Search for the cell housing the specified text and yield its (X, Y) center coordinate. 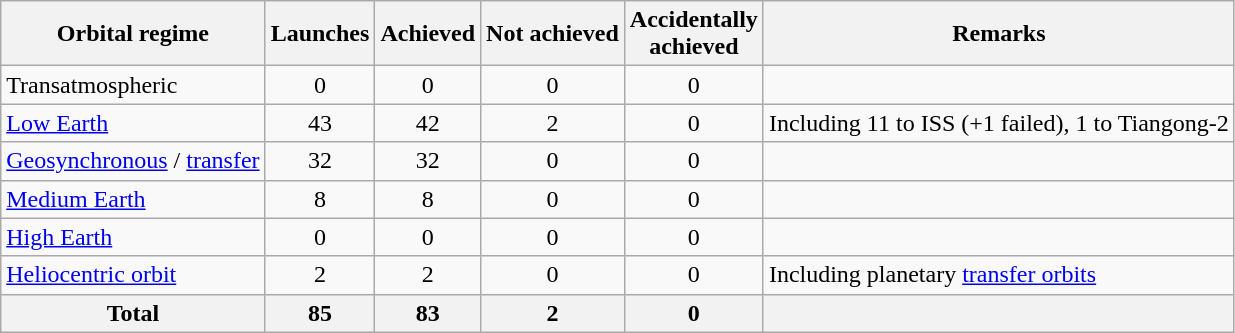
Heliocentric orbit (133, 275)
83 (428, 313)
Low Earth (133, 123)
Orbital regime (133, 34)
Including planetary transfer orbits (998, 275)
Not achieved (553, 34)
Geosynchronous / transfer (133, 161)
Medium Earth (133, 199)
High Earth (133, 237)
43 (320, 123)
42 (428, 123)
Launches (320, 34)
85 (320, 313)
Total (133, 313)
Accidentallyachieved (694, 34)
Including 11 to ISS (+1 failed), 1 to Tiangong-2 (998, 123)
Transatmospheric (133, 85)
Achieved (428, 34)
Remarks (998, 34)
